For the text-containing cell, return its midpoint in (X, Y) coordinate format. 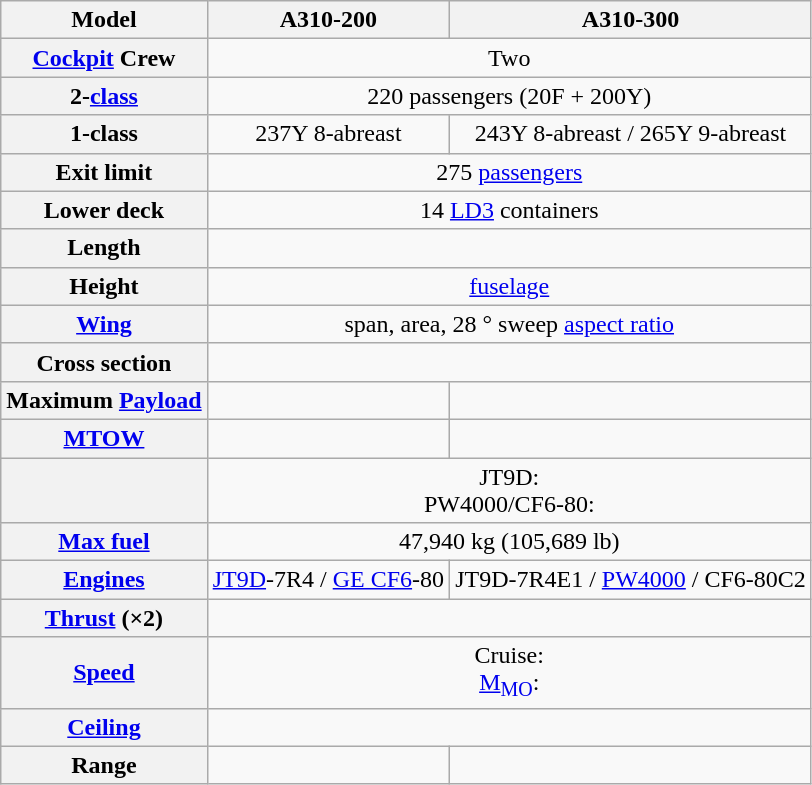
237Y 8-abreast (328, 134)
Lower deck (104, 210)
Engines (104, 580)
220 passengers (20F + 200Y) (509, 96)
2-class (104, 96)
JT9D-7R4 / GE CF6-80 (328, 580)
A310-300 (631, 20)
Cross section (104, 362)
span, area, 28 ° sweep aspect ratio (509, 324)
243Y 8-abreast / 265Y 9-abreast (631, 134)
JT9D: PW4000/CF6-80: (509, 490)
Ceiling (104, 727)
1-class (104, 134)
Wing (104, 324)
Exit limit (104, 172)
275 passengers (509, 172)
A310-200 (328, 20)
Cruise: MMO: (509, 672)
47,940 kg (105,689 lb) (509, 542)
Cockpit Crew (104, 58)
Speed (104, 672)
Length (104, 248)
Max fuel (104, 542)
MTOW (104, 438)
Model (104, 20)
14 LD3 containers (509, 210)
Two (509, 58)
Height (104, 286)
Thrust (×2) (104, 618)
JT9D-7R4E1 / PW4000 / CF6-80C2 (631, 580)
Maximum Payload (104, 400)
Range (104, 765)
fuselage (509, 286)
